For the text-containing cell, return its midpoint in (x, y) coordinate format. 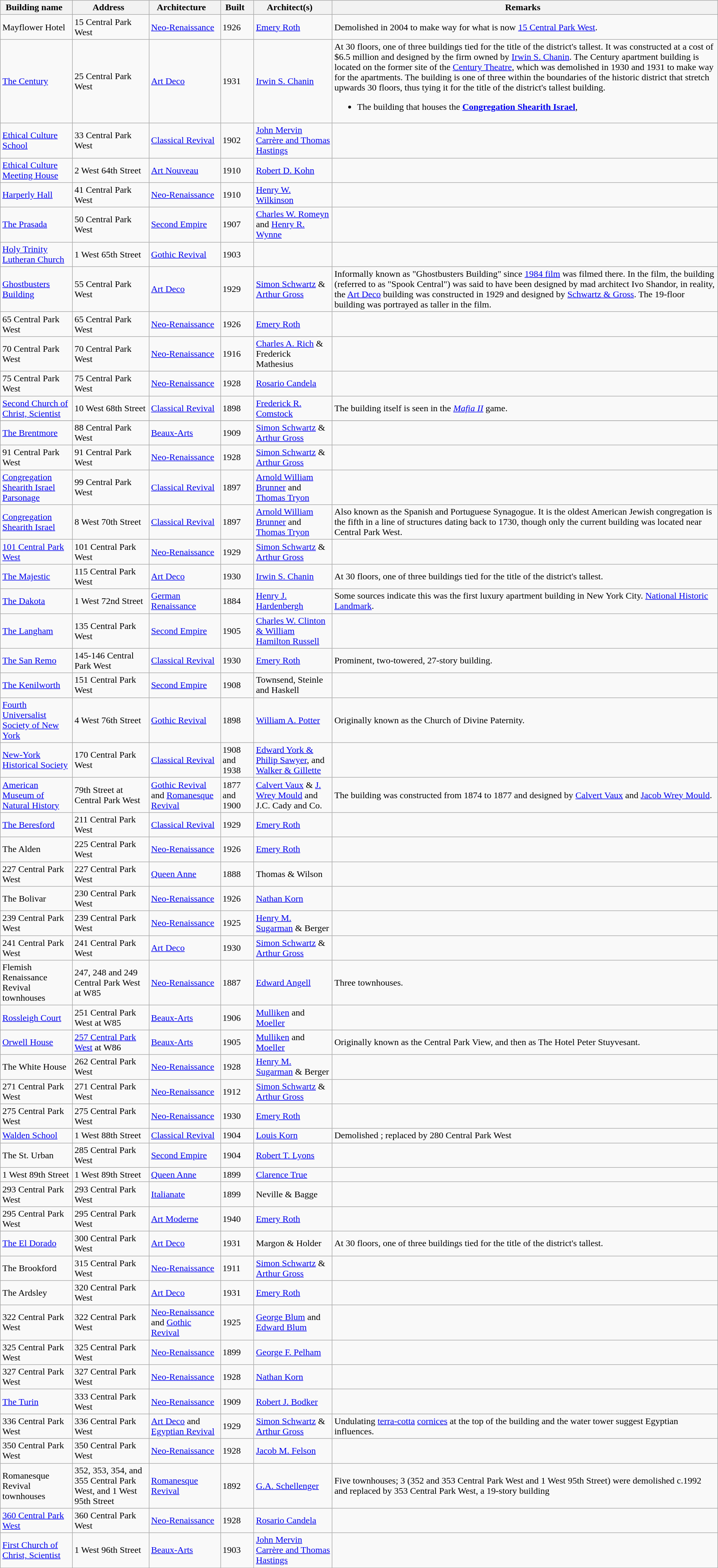
1 West 88th Street (111, 1136)
50 Central Park West (111, 225)
1877 and 1900 (237, 795)
The Century (36, 81)
Some sources indicate this was the first luxury apartment building in New York City. National Historic Landmark. (525, 601)
Romanesque Revival (185, 1486)
257 Central Park West at W86 (111, 1042)
4 West 76th Street (111, 720)
Robert T. Lyons (293, 1155)
145-146 Central Park West (111, 660)
225 Central Park West (111, 849)
8 West 70th Street (111, 522)
2 West 64th Street (111, 170)
Art Deco and Egyptian Revival (185, 1426)
Romanesque Revival townhouses (36, 1486)
1908 and 1938 (237, 760)
Louis Korn (293, 1136)
1916 (237, 354)
Henry J. Hardenbergh (293, 601)
Congregation Shearith Israel Parsonage (36, 487)
German Renaissance (185, 601)
Three townhouses. (525, 983)
1908 (237, 685)
Neo-Renaissance and Gothic Revival (185, 1323)
The Ardsley (36, 1293)
262 Central Park West (111, 1067)
Building name (36, 8)
Frederick R. Comstock (293, 408)
1884 (237, 601)
1906 (237, 1018)
Charles A. Rich & Frederick Mathesius (293, 354)
1911 (237, 1268)
Art Moderne (185, 1219)
1887 (237, 983)
Neville & Bagge (293, 1194)
The Prasada (36, 225)
Margon & Holder (293, 1243)
25 Central Park West (111, 81)
The Brookford (36, 1268)
Charles W. Romeyn and Henry R. Wynne (293, 225)
285 Central Park West (111, 1155)
Thomas & Wilson (293, 874)
41 Central Park West (111, 195)
300 Central Park West (111, 1243)
Remarks (525, 8)
115 Central Park West (111, 576)
Ghostbusters Building (36, 289)
American Museum of Natural History (36, 795)
Demolished in 2004 to make way for what is now 15 Central Park West. (525, 27)
The St. Urban (36, 1155)
Architect(s) (293, 8)
320 Central Park West (111, 1293)
Originally known as the Central Park View, and then as The Hotel Peter Stuyvesant. (525, 1042)
Clarence True (293, 1175)
The Dakota (36, 601)
Art Nouveau (185, 170)
1 West 65th Street (111, 254)
Rossleigh Court (36, 1018)
Holy Trinity Lutheran Church (36, 254)
Edward York & Philip Sawyer, and Walker & Gillette (293, 760)
The Kenilworth (36, 685)
10 West 68th Street (111, 408)
Architecture (185, 8)
247, 248 and 249 Central Park West at W85 (111, 983)
The Bolivar (36, 899)
Gothic Revival and Romanesque Revival (185, 795)
Harperly Hall (36, 195)
William A. Potter (293, 720)
The San Remo (36, 660)
First Church of Christ, Scientist (36, 1550)
Flemish Renaissance Revival townhouses (36, 983)
230 Central Park West (111, 899)
Undulating terra-cotta cornices at the top of the building and the water tower suggest Egyptian influences. (525, 1426)
170 Central Park West (111, 760)
1892 (237, 1486)
1907 (237, 225)
Ethical Culture Meeting House (36, 170)
The El Dorado (36, 1243)
315 Central Park West (111, 1268)
Address (111, 8)
George F. Pelham (293, 1353)
The Langham (36, 631)
Townsend, Steinle and Haskell (293, 685)
The Turin (36, 1402)
The Alden (36, 849)
1912 (237, 1091)
55 Central Park West (111, 289)
Edward Angell (293, 983)
Walden School (36, 1136)
Jacob M. Felson (293, 1451)
Charles W. Clinton & William Hamilton Russell (293, 631)
Calvert Vaux & J. Wrey Mould and J.C. Cady and Co. (293, 795)
Congregation Shearith Israel (36, 522)
15 Central Park West (111, 27)
33 Central Park West (111, 140)
G.A. Schellenger (293, 1486)
Fourth Universalist Society of New York (36, 720)
151 Central Park West (111, 685)
88 Central Park West (111, 433)
352, 353, 354, and 355 Central Park West, and 1 West 95th Street (111, 1486)
Henry W. Wilkinson (293, 195)
Orwell House (36, 1042)
211 Central Park West (111, 825)
1940 (237, 1219)
New-York Historical Society (36, 760)
The White House (36, 1067)
Originally known as the Church of Divine Paternity. (525, 720)
79th Street at Central Park West (111, 795)
Robert J. Bodker (293, 1402)
Built (237, 8)
1 West 96th Street (111, 1550)
333 Central Park West (111, 1402)
The building itself is seen in the Mafia II game. (525, 408)
99 Central Park West (111, 487)
1 West 72nd Street (111, 601)
Robert D. Kohn (293, 170)
George Blum and Edward Blum (293, 1323)
The building was constructed from 1874 to 1877 and designed by Calvert Vaux and Jacob Wrey Mould. (525, 795)
1888 (237, 874)
Prominent, two-towered, 27-story building. (525, 660)
Italianate (185, 1194)
251 Central Park West at W85 (111, 1018)
Ethical Culture School (36, 140)
The Beresford (36, 825)
The Brentmore (36, 433)
Demolished ; replaced by 280 Central Park West (525, 1136)
1902 (237, 140)
135 Central Park West (111, 631)
Mayflower Hotel (36, 27)
Second Church of Christ, Scientist (36, 408)
The Majestic (36, 576)
